Scan for the cell matching the given text and deliver its [x, y] coordinate at center. 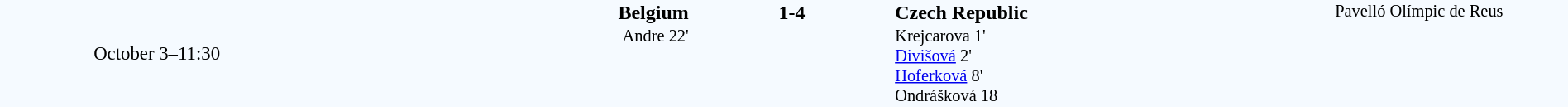
October 3–11:30 [157, 53]
Andre 22' [501, 66]
Czech Republic [1082, 12]
1-4 [791, 12]
Pavelló Olímpic de Reus [1419, 53]
Krejcarova 1'Divišová 2'Hoferková 8'Ondrášková 18 [1082, 66]
Belgium [501, 12]
